Search for the cell housing the specified text and yield its (x, y) center coordinate. 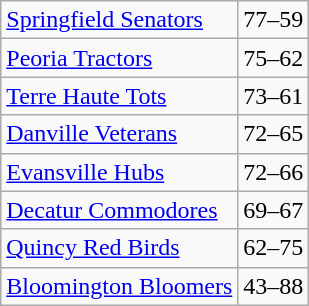
Danville Veterans (120, 134)
77–59 (274, 20)
Decatur Commodores (120, 210)
Evansville Hubs (120, 172)
62–75 (274, 248)
Terre Haute Tots (120, 96)
72–66 (274, 172)
72–65 (274, 134)
Quincy Red Birds (120, 248)
73–61 (274, 96)
Bloomington Bloomers (120, 286)
43–88 (274, 286)
Peoria Tractors (120, 58)
Springfield Senators (120, 20)
69–67 (274, 210)
75–62 (274, 58)
